Locate the cell with the specified text and output its (X, Y) center coordinate. 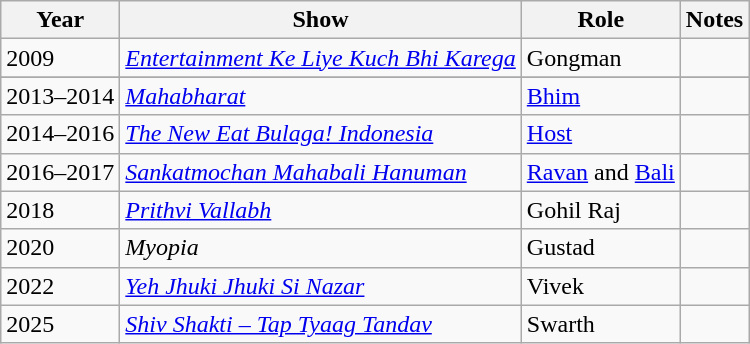
2014–2016 (60, 134)
Show (320, 20)
Sankatmochan Mahabali Hanuman (320, 172)
Gohil Raj (600, 210)
Entertainment Ke Liye Kuch Bhi Karega (320, 58)
Year (60, 20)
2025 (60, 324)
Prithvi Vallabh (320, 210)
2009 (60, 58)
Myopia (320, 248)
2022 (60, 286)
Gongman (600, 58)
The New Eat Bulaga! Indonesia (320, 134)
Swarth (600, 324)
Role (600, 20)
Shiv Shakti – Tap Tyaag Tandav (320, 324)
2020 (60, 248)
2018 (60, 210)
Gustad (600, 248)
Yeh Jhuki Jhuki Si Nazar (320, 286)
2013–2014 (60, 96)
Host (600, 134)
Bhim (600, 96)
2016–2017 (60, 172)
Ravan and Bali (600, 172)
Vivek (600, 286)
Notes (714, 20)
Mahabharat (320, 96)
